Find where the given text appears and provide that cell's center as (x, y) coordinate. 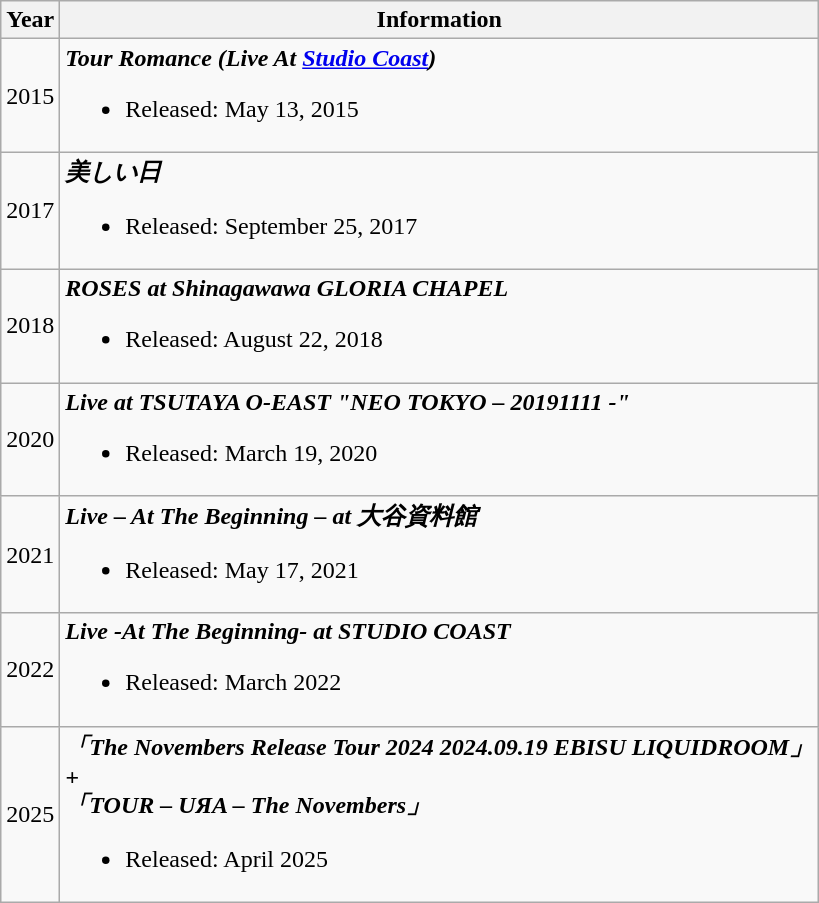
2025 (30, 814)
Information (440, 20)
2017 (30, 211)
美しい日Released: September 25, 2017 (440, 211)
2020 (30, 438)
2021 (30, 555)
Tour Romance (Live At Studio Coast)Released: May 13, 2015 (440, 96)
ROSES at Shinagawawa GLORIA CHAPELReleased: August 22, 2018 (440, 326)
Live at TSUTAYA O-EAST "NEO TOKYO – 20191111 -"Released: March 19, 2020 (440, 438)
2022 (30, 670)
Year (30, 20)
2015 (30, 96)
「The Novembers Release Tour 2024 2024.09.19 EBISU LIQUIDROOM」+「TOUR – UЯA – The Novembers」Released: April 2025 (440, 814)
2018 (30, 326)
Live -At The Beginning- at STUDIO COASTReleased: March 2022 (440, 670)
Live – At The Beginning – at 大谷資料館Released: May 17, 2021 (440, 555)
